Provide the [X, Y] coordinate of the cell's center where the given text is located.  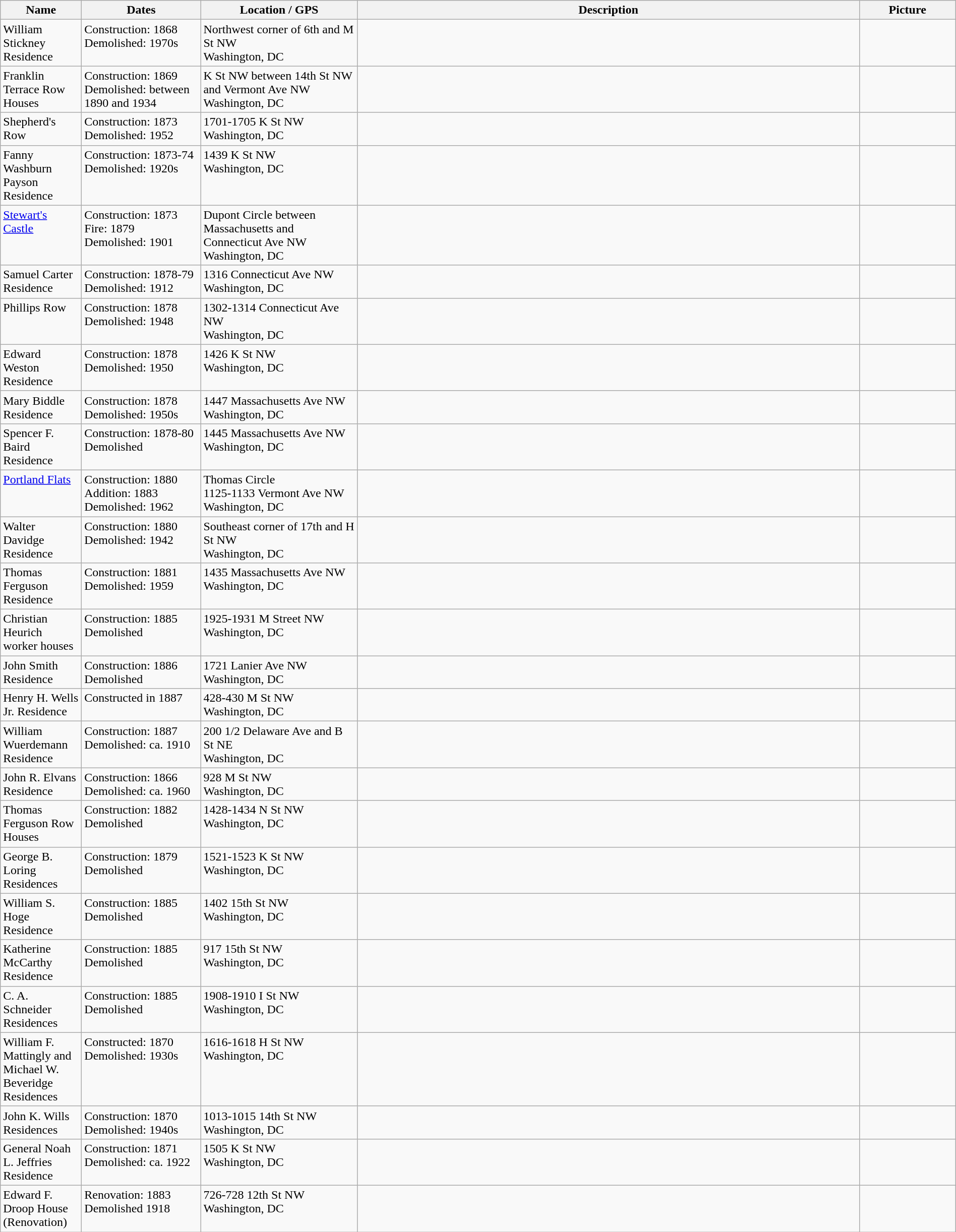
John R. Elvans Residence [41, 784]
C. A. Schneider Residences [41, 1009]
1402 15th St NW Washington, DC [279, 916]
General Noah L. Jeffries Residence [41, 1162]
K St NW between 14th St NW and Vermont Ave NW Washington, DC [279, 89]
Dates [141, 10]
1447 Massachusetts Ave NW Washington, DC [279, 407]
Southeast corner of 17th and H St NW Washington, DC [279, 539]
Construction: 1879 Demolished [141, 870]
Location / GPS [279, 10]
Franklin Terrace Row Houses [41, 89]
Construction: 1869 Demolished: between 1890 and 1934 [141, 89]
1302-1314 Connecticut Ave NW Washington, DC [279, 321]
Shepherd's Row [41, 129]
William Wuerdemann Residence [41, 745]
William F. Mattingly and Michael W. Beveridge Residences [41, 1069]
Construction: 1868 Demolished: 1970s [141, 43]
Construction: 1870 Demolished: 1940s [141, 1122]
Portland Flats [41, 493]
Dupont Circle between Massachusetts and Connecticut Ave NW Washington, DC [279, 235]
1505 K St NW Washington, DC [279, 1162]
Katherine McCarthy Residence [41, 963]
1616-1618 H St NW Washington, DC [279, 1069]
Construction: 1880 Demolished: 1942 [141, 539]
Christian Heurich worker houses [41, 633]
1435 Massachusetts Ave NW Washington, DC [279, 586]
Constructed: 1870 Demolished: 1930s [141, 1069]
Walter Davidge Residence [41, 539]
1721 Lanier Ave NW Washington, DC [279, 672]
Construction: 1886 Demolished [141, 672]
200 1/2 Delaware Ave and B St NE Washington, DC [279, 745]
William Stickney Residence [41, 43]
Fanny Washburn Payson Residence [41, 175]
Name [41, 10]
Construction: 1878 Demolished: 1950 [141, 367]
1316 Connecticut Ave NW Washington, DC [279, 281]
928 M St NW Washington, DC [279, 784]
Picture [908, 10]
Henry H. Wells Jr. Residence [41, 705]
Thomas Circle 1125-1133 Vermont Ave NW Washington, DC [279, 493]
726-728 12th St NW Washington, DC [279, 1208]
Construction: 1878 Demolished: 1948 [141, 321]
917 15th St NW Washington, DC [279, 963]
William S. Hoge Residence [41, 916]
1925-1931 M Street NW Washington, DC [279, 633]
1428-1434 N St NW Washington, DC [279, 824]
Construction: 1878-79 Demolished: 1912 [141, 281]
Construction: 1878 Demolished: 1950s [141, 407]
Samuel Carter Residence [41, 281]
Constructed in 1887 [141, 705]
Construction: 1880 Addition: 1883 Demolished: 1962 [141, 493]
Construction: 1878-80 Demolished [141, 447]
Construction: 1873-74 Demolished: 1920s [141, 175]
Stewart's Castle [41, 235]
Construction: 1871 Demolished: ca. 1922 [141, 1162]
Thomas Ferguson Residence [41, 586]
Description [608, 10]
John K. Wills Residences [41, 1122]
1439 K St NW Washington, DC [279, 175]
428-430 M St NW Washington, DC [279, 705]
1908-1910 I St NW Washington, DC [279, 1009]
Mary Biddle Residence [41, 407]
Phillips Row [41, 321]
Northwest corner of 6th and M St NW Washington, DC [279, 43]
Renovation: 1883 Demolished 1918 [141, 1208]
Thomas Ferguson Row Houses [41, 824]
1445 Massachusetts Ave NW Washington, DC [279, 447]
John Smith Residence [41, 672]
Construction: 1881 Demolished: 1959 [141, 586]
Spencer F. Baird Residence [41, 447]
1426 K St NW Washington, DC [279, 367]
Construction: 1882 Demolished [141, 824]
Edward F. Droop House (Renovation) [41, 1208]
George B. Loring Residences [41, 870]
1521-1523 K St NW Washington, DC [279, 870]
1013-1015 14th St NW Washington, DC [279, 1122]
Construction: 1866 Demolished: ca. 1960 [141, 784]
Edward Weston Residence [41, 367]
Construction: 1887 Demolished: ca. 1910 [141, 745]
1701-1705 K St NW Washington, DC [279, 129]
Construction: 1873 Demolished: 1952 [141, 129]
Construction: 1873 Fire: 1879 Demolished: 1901 [141, 235]
